Scan for the cell matching the given text and deliver its (X, Y) coordinate at center. 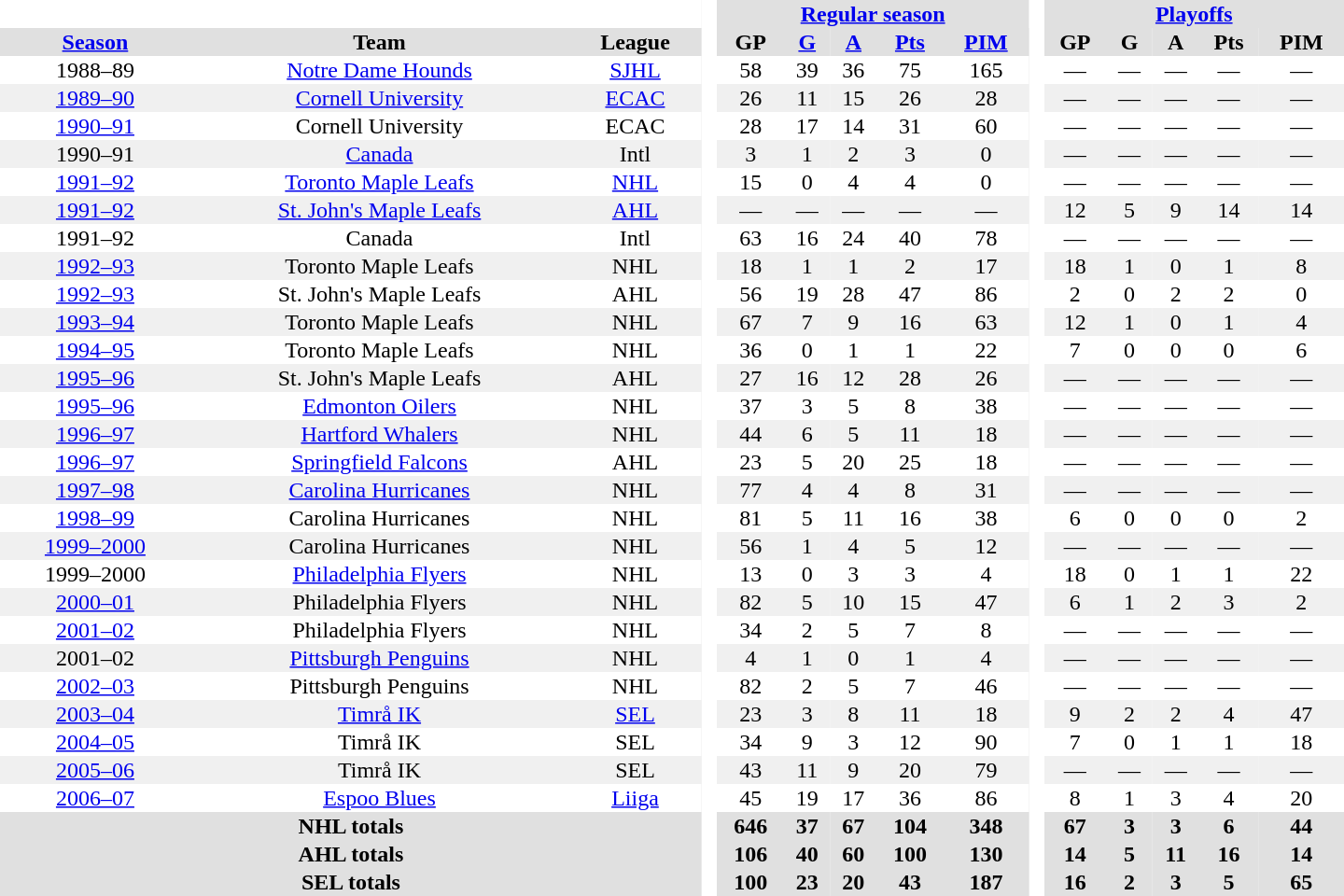
Edmonton Oilers (379, 406)
Liiga (635, 798)
1988–89 (95, 70)
46 (986, 686)
2006–07 (95, 798)
2003–04 (95, 714)
65 (1301, 882)
Hartford Whalers (379, 434)
25 (910, 462)
League (635, 42)
Playoffs (1195, 14)
130 (986, 854)
2000–01 (95, 602)
75 (910, 70)
39 (807, 70)
AHL totals (351, 854)
1993–94 (95, 322)
Espoo Blues (379, 798)
SEL totals (351, 882)
187 (986, 882)
NHL totals (351, 826)
27 (750, 378)
646 (750, 826)
78 (986, 238)
Regular season (873, 14)
2004–05 (95, 742)
90 (986, 742)
Team (379, 42)
58 (750, 70)
1998–99 (95, 518)
165 (986, 70)
Notre Dame Hounds (379, 70)
45 (750, 798)
348 (986, 826)
Springfield Falcons (379, 462)
104 (910, 826)
SJHL (635, 70)
10 (854, 602)
2005–06 (95, 770)
Season (95, 42)
79 (986, 770)
1989–90 (95, 98)
13 (750, 574)
106 (750, 854)
1994–95 (95, 350)
24 (854, 238)
77 (750, 490)
2002–03 (95, 686)
81 (750, 518)
1997–98 (95, 490)
